Detect which cell encompasses the target text, then output its [X, Y] center coordinate. 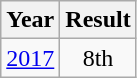
Result [98, 20]
8th [98, 58]
2017 [30, 58]
Year [30, 20]
